Search for the cell housing the specified text and yield its [x, y] center coordinate. 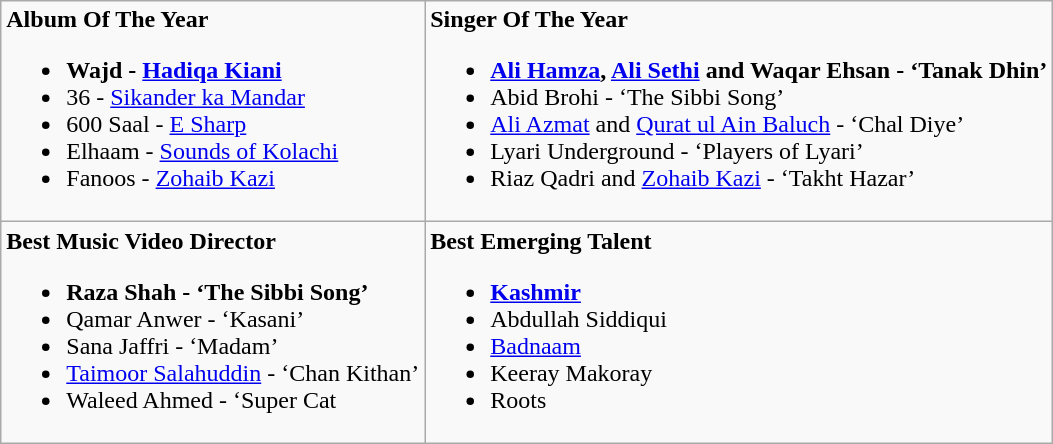
Album Of The YearWajd - Hadiqa Kiani36 - Sikander ka Mandar600 Saal - E SharpElhaam - Sounds of KolachiFanoos - Zohaib Kazi [213, 112]
Best Emerging TalentKashmirAbdullah SiddiquiBadnaamKeeray MakorayRoots [739, 332]
